Pinpoint the cell where the given text exists, returning its (X, Y) midpoint coordinate. 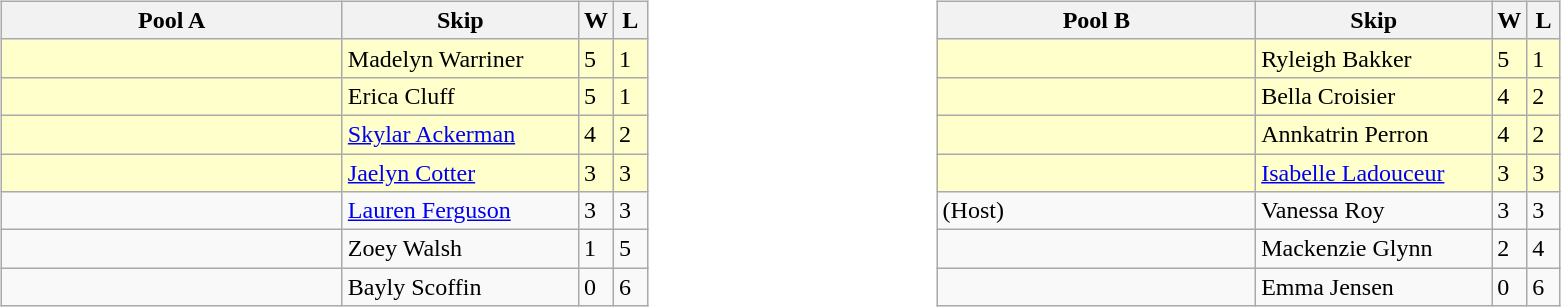
Isabelle Ladouceur (1374, 173)
Pool B (1096, 20)
Erica Cluff (460, 96)
Skylar Ackerman (460, 134)
Vanessa Roy (1374, 211)
Annkatrin Perron (1374, 134)
Lauren Ferguson (460, 211)
Mackenzie Glynn (1374, 249)
Madelyn Warriner (460, 58)
Zoey Walsh (460, 249)
Emma Jensen (1374, 287)
Jaelyn Cotter (460, 173)
Ryleigh Bakker (1374, 58)
Bayly Scoffin (460, 287)
(Host) (1096, 211)
Bella Croisier (1374, 96)
Pool A (172, 20)
